Locate the cell with the specified text and output its (x, y) center coordinate. 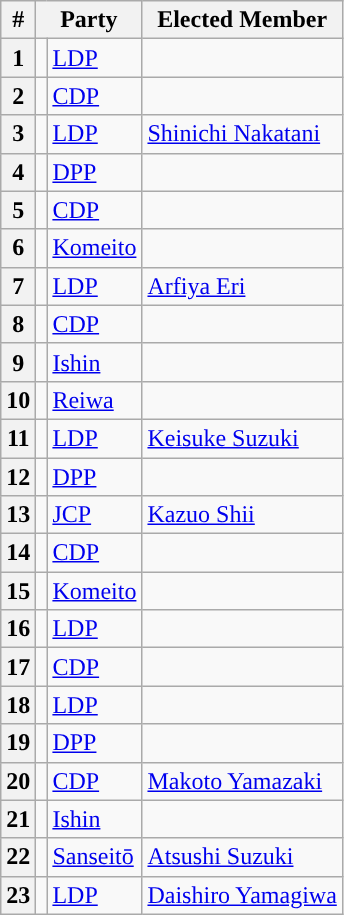
14 (18, 553)
18 (18, 705)
Sanseitō (94, 857)
21 (18, 819)
Shinichi Nakatani (242, 134)
22 (18, 857)
8 (18, 324)
1 (18, 58)
7 (18, 286)
Keisuke Suzuki (242, 438)
Elected Member (242, 20)
11 (18, 438)
9 (18, 362)
Atsushi Suzuki (242, 857)
Arfiya Eri (242, 286)
6 (18, 248)
10 (18, 400)
4 (18, 172)
12 (18, 477)
23 (18, 895)
15 (18, 591)
2 (18, 96)
Kazuo Shii (242, 515)
# (18, 20)
Makoto Yamazaki (242, 781)
20 (18, 781)
13 (18, 515)
17 (18, 667)
5 (18, 210)
3 (18, 134)
Daishiro Yamagiwa (242, 895)
16 (18, 629)
JCP (94, 515)
Reiwa (94, 400)
19 (18, 743)
Party (89, 20)
